From the cell containing the given text, extract its center point as (X, Y) coordinate. 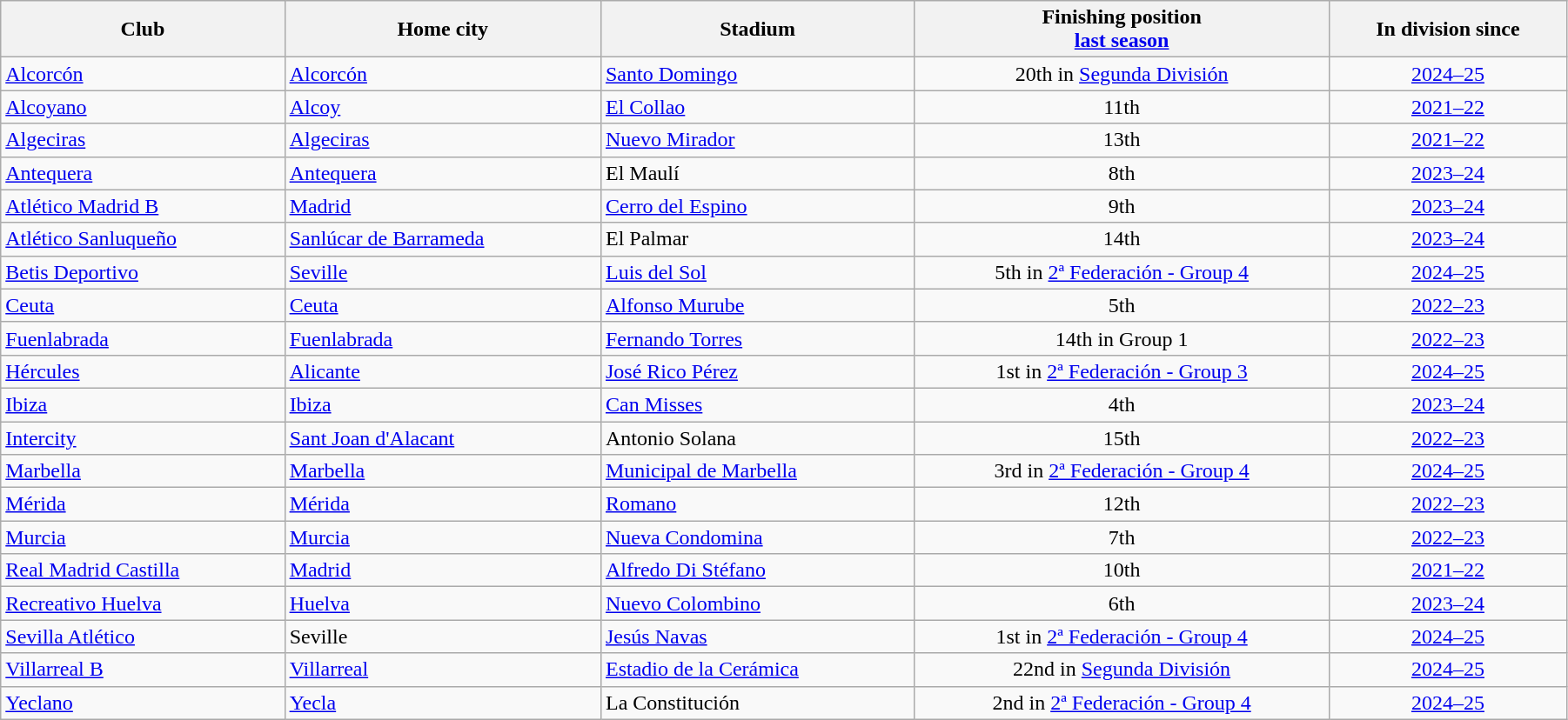
3rd in 2ª Federación - Group 4 (1122, 471)
Sevilla Atlético (143, 637)
22nd in Segunda División (1122, 670)
Alicante (442, 371)
Hércules (143, 371)
14th (1122, 239)
El Maulí (757, 173)
1st in 2ª Federación - Group 3 (1122, 371)
Stadium (757, 30)
Villarreal (442, 670)
13th (1122, 140)
6th (1122, 603)
Cerro del Espino (757, 206)
Can Misses (757, 404)
14th in Group 1 (1122, 338)
20th in Segunda División (1122, 74)
Alcoyano (143, 107)
Real Madrid Castilla (143, 570)
Fernando Torres (757, 338)
Alfonso Murube (757, 305)
Yeclano (143, 703)
12th (1122, 504)
Antonio Solana (757, 437)
2nd in 2ª Federación - Group 4 (1122, 703)
7th (1122, 537)
Santo Domingo (757, 74)
José Rico Pérez (757, 371)
Club (143, 30)
10th (1122, 570)
In division since (1448, 30)
5th in 2ª Federación - Group 4 (1122, 272)
15th (1122, 437)
1st in 2ª Federación - Group 4 (1122, 637)
Atlético Madrid B (143, 206)
Intercity (143, 437)
Sanlúcar de Barrameda (442, 239)
9th (1122, 206)
11th (1122, 107)
Luis del Sol (757, 272)
Nuevo Colombino (757, 603)
Recreativo Huelva (143, 603)
Yecla (442, 703)
Estadio de la Cerámica (757, 670)
8th (1122, 173)
El Collao (757, 107)
Atlético Sanluqueño (143, 239)
4th (1122, 404)
Home city (442, 30)
Alfredo Di Stéfano (757, 570)
Huelva (442, 603)
Romano (757, 504)
Betis Deportivo (143, 272)
Municipal de Marbella (757, 471)
Jesús Navas (757, 637)
Nueva Condomina (757, 537)
Nuevo Mirador (757, 140)
Sant Joan d'Alacant (442, 437)
5th (1122, 305)
Alcoy (442, 107)
El Palmar (757, 239)
La Constitución (757, 703)
Finishing positionlast season (1122, 30)
Villarreal B (143, 670)
